From the cell containing the given text, extract its center point as [x, y] coordinate. 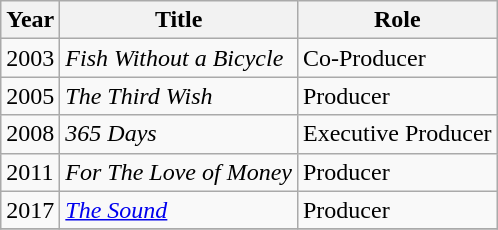
2005 [30, 96]
Co-Producer [397, 58]
365 Days [179, 134]
2011 [30, 172]
For The Love of Money [179, 172]
Role [397, 20]
The Sound [179, 210]
2008 [30, 134]
Fish Without a Bicycle [179, 58]
Year [30, 20]
2003 [30, 58]
Executive Producer [397, 134]
Title [179, 20]
The Third Wish [179, 96]
2017 [30, 210]
